Return the (X, Y) coordinate for the center point of the cell that contains the specified text.  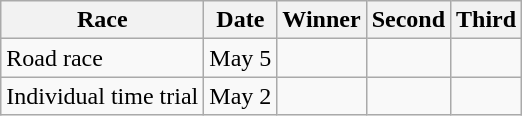
Second (408, 20)
Road race (102, 58)
Race (102, 20)
Winner (322, 20)
May 2 (240, 96)
Date (240, 20)
May 5 (240, 58)
Third (486, 20)
Individual time trial (102, 96)
